Capture the cell that displays the provided text and extract its (X, Y) central coordinate. 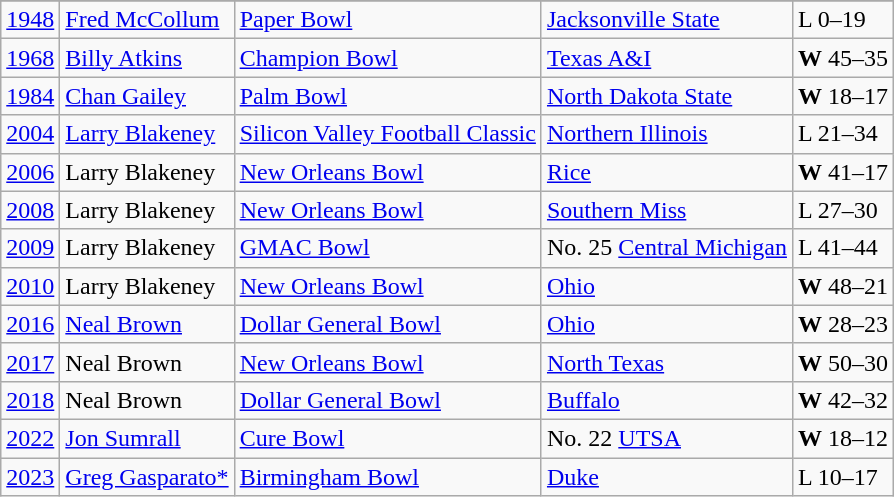
1968 (30, 58)
2018 (30, 400)
Billy Atkins (147, 58)
2004 (30, 134)
Chan Gailey (147, 96)
1984 (30, 96)
Silicon Valley Football Classic (388, 134)
Northern Illinois (666, 134)
L 0–19 (842, 20)
Fred McCollum (147, 20)
No. 25 Central Michigan (666, 248)
W 41–17 (842, 172)
Jacksonville State (666, 20)
W 42–32 (842, 400)
Jon Sumrall (147, 438)
Greg Gasparato* (147, 477)
2023 (30, 477)
W 18–17 (842, 96)
2016 (30, 324)
North Dakota State (666, 96)
2008 (30, 210)
L 10–17 (842, 477)
W 18–12 (842, 438)
W 28–23 (842, 324)
Champion Bowl (388, 58)
Rice (666, 172)
Paper Bowl (388, 20)
W 45–35 (842, 58)
L 21–34 (842, 134)
2017 (30, 362)
L 27–30 (842, 210)
Texas A&I (666, 58)
Birmingham Bowl (388, 477)
Cure Bowl (388, 438)
2009 (30, 248)
GMAC Bowl (388, 248)
1948 (30, 20)
W 50–30 (842, 362)
North Texas (666, 362)
2022 (30, 438)
W 48–21 (842, 286)
Southern Miss (666, 210)
2010 (30, 286)
Palm Bowl (388, 96)
2006 (30, 172)
Duke (666, 477)
No. 22 UTSA (666, 438)
L 41–44 (842, 248)
Buffalo (666, 400)
